Detect which cell encompasses the target text, then output its (X, Y) center coordinate. 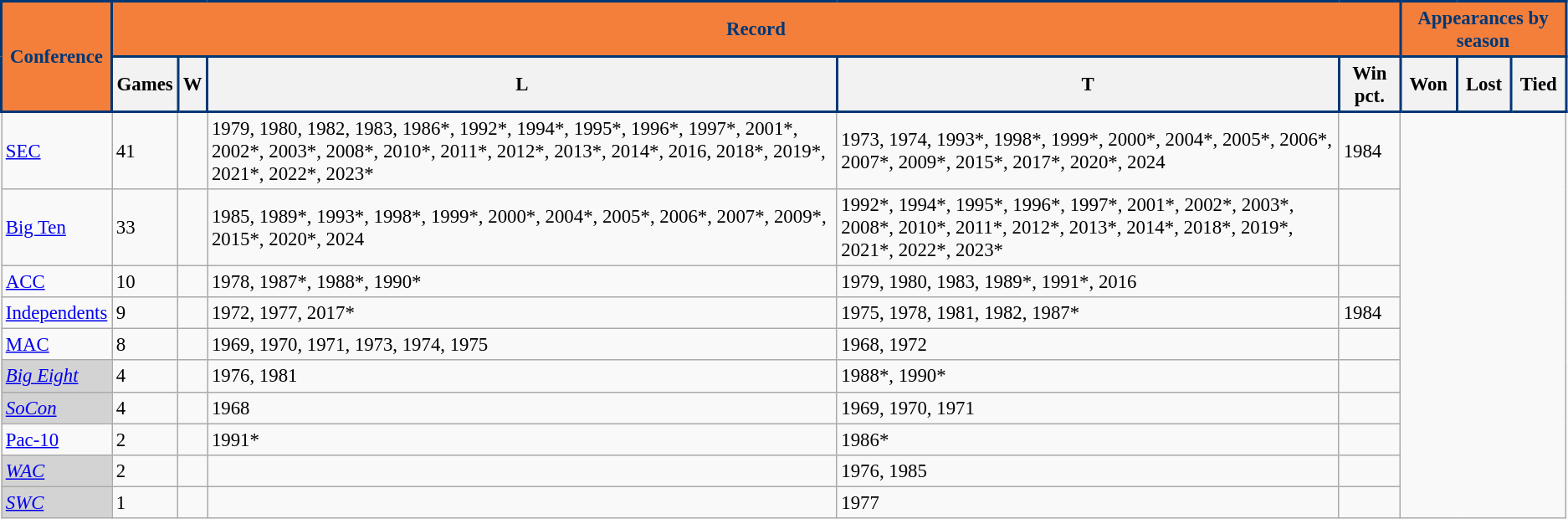
1969, 1970, 1971 (1088, 408)
Conference (57, 57)
9 (146, 313)
SWC (57, 502)
1968 (522, 408)
Lost (1484, 85)
W (192, 85)
1972, 1977, 2017* (522, 313)
1977 (1088, 502)
1 (146, 502)
SoCon (57, 408)
1988*, 1990* (1088, 377)
1969, 1970, 1971, 1973, 1974, 1975 (522, 345)
33 (146, 228)
WAC (57, 470)
1973, 1974, 1993*, 1998*, 1999*, 2000*, 2004*, 2005*, 2006*, 2007*, 2009*, 2015*, 2017*, 2020*, 2024 (1088, 151)
1979, 1980, 1983, 1989*, 1991*, 2016 (1088, 282)
L (522, 85)
1975, 1978, 1981, 1982, 1987* (1088, 313)
Big Eight (57, 377)
1991* (522, 439)
T (1088, 85)
Record (756, 29)
SEC (57, 151)
MAC (57, 345)
1968, 1972 (1088, 345)
Independents (57, 313)
Tied (1539, 85)
1992*, 1994*, 1995*, 1996*, 1997*, 2001*, 2002*, 2003*, 2008*, 2010*, 2011*, 2012*, 2013*, 2014*, 2018*, 2019*, 2021*, 2022*, 2023* (1088, 228)
1978, 1987*, 1988*, 1990* (522, 282)
10 (146, 282)
Big Ten (57, 228)
Pac-10 (57, 439)
Appearances by season (1483, 29)
Won (1428, 85)
8 (146, 345)
Games (146, 85)
ACC (57, 282)
1976, 1985 (1088, 470)
Win pct. (1369, 85)
1985, 1989*, 1993*, 1998*, 1999*, 2000*, 2004*, 2005*, 2006*, 2007*, 2009*, 2015*, 2020*, 2024 (522, 228)
41 (146, 151)
1976, 1981 (522, 377)
1986* (1088, 439)
